Determine the (x, y) coordinate at the center of the cell enclosing the given text.  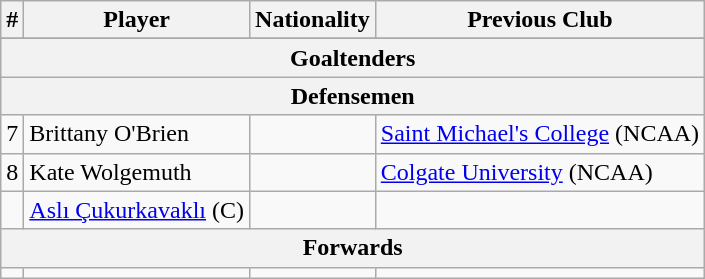
8 (12, 172)
Nationality (313, 20)
Player (137, 20)
Forwards (353, 248)
Colgate University (NCAA) (540, 172)
Brittany O'Brien (137, 134)
# (12, 20)
Defensemen (353, 96)
Previous Club (540, 20)
7 (12, 134)
Saint Michael's College (NCAA) (540, 134)
Goaltenders (353, 58)
Kate Wolgemuth (137, 172)
Aslı Çukurkavaklı (C) (137, 210)
